Detect which cell encompasses the target text, then output its [X, Y] center coordinate. 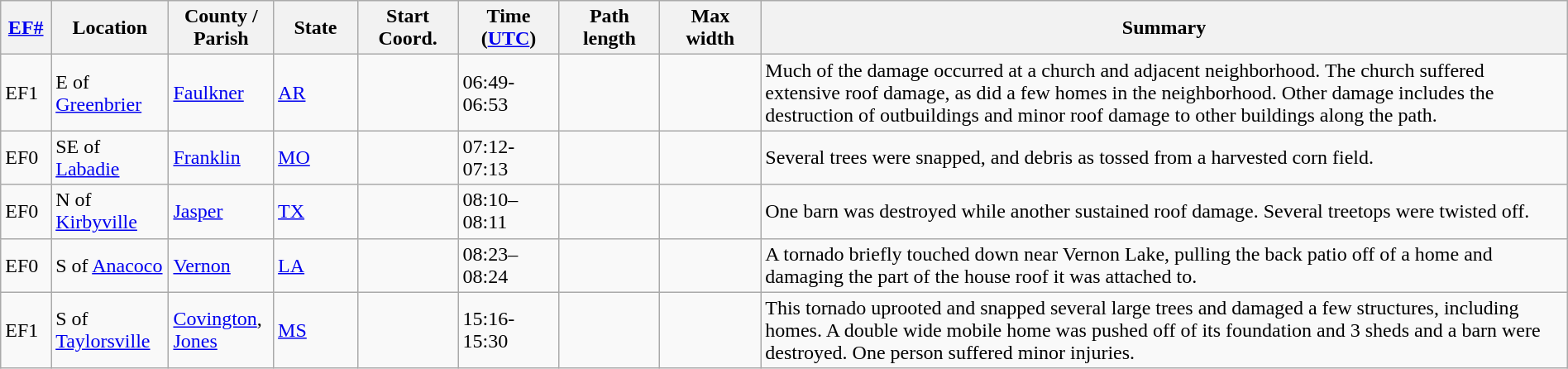
06:49-06:53 [509, 93]
TX [316, 212]
08:23–08:24 [509, 265]
A tornado briefly touched down near Vernon Lake, pulling the back patio off of a home and damaging the part of the house roof it was attached to. [1164, 265]
S of Anacoco [110, 265]
Start Coord. [408, 28]
Several trees were snapped, and debris as tossed from a harvested corn field. [1164, 157]
Max width [710, 28]
Faulkner [222, 93]
Franklin [222, 157]
E of Greenbrier [110, 93]
MO [316, 157]
LA [316, 265]
Time (UTC) [509, 28]
N of Kirbyville [110, 212]
One barn was destroyed while another sustained roof damage. Several treetops were twisted off. [1164, 212]
08:10–08:11 [509, 212]
County / Parish [222, 28]
Summary [1164, 28]
Vernon [222, 265]
SE of Labadie [110, 157]
15:16-15:30 [509, 330]
EF# [26, 28]
AR [316, 93]
State [316, 28]
MS [316, 330]
Path length [610, 28]
07:12-07:13 [509, 157]
Jasper [222, 212]
Covington, Jones [222, 330]
S of Taylorsville [110, 330]
Location [110, 28]
